Determine the [x, y] coordinate at the center of the cell enclosing the given text.  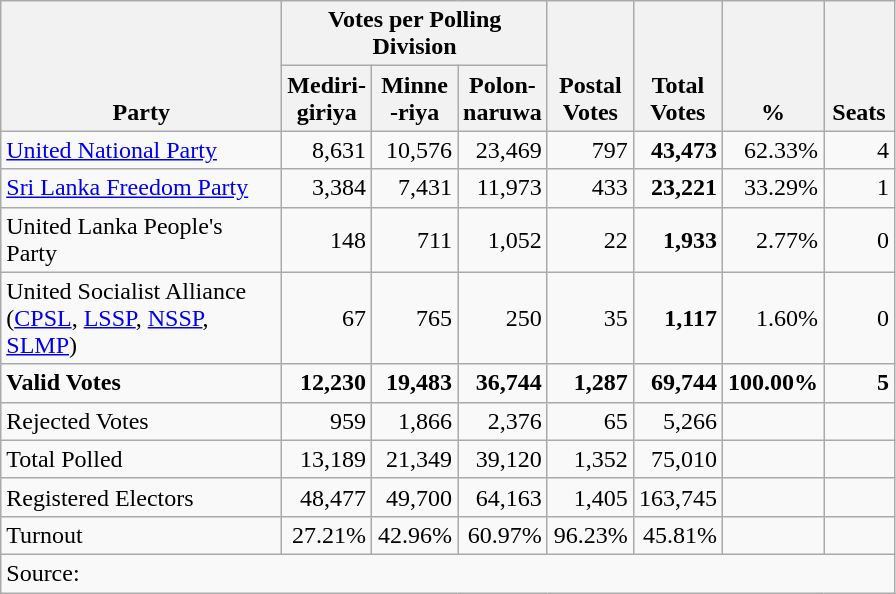
23,469 [503, 150]
1,933 [678, 240]
Total Polled [142, 459]
42.96% [415, 535]
2,376 [503, 421]
7,431 [415, 188]
1.60% [772, 318]
49,700 [415, 497]
959 [327, 421]
2.77% [772, 240]
62.33% [772, 150]
1,287 [590, 383]
13,189 [327, 459]
96.23% [590, 535]
3,384 [327, 188]
148 [327, 240]
Registered Electors [142, 497]
33.29% [772, 188]
PostalVotes [590, 66]
1,117 [678, 318]
Seats [860, 66]
1 [860, 188]
765 [415, 318]
United National Party [142, 150]
Source: [448, 573]
433 [590, 188]
4 [860, 150]
75,010 [678, 459]
65 [590, 421]
39,120 [503, 459]
711 [415, 240]
Valid Votes [142, 383]
250 [503, 318]
100.00% [772, 383]
Party [142, 66]
64,163 [503, 497]
67 [327, 318]
36,744 [503, 383]
5 [860, 383]
1,352 [590, 459]
Votes per Polling Division [415, 34]
8,631 [327, 150]
1,866 [415, 421]
Sri Lanka Freedom Party [142, 188]
22 [590, 240]
60.97% [503, 535]
Rejected Votes [142, 421]
69,744 [678, 383]
19,483 [415, 383]
43,473 [678, 150]
797 [590, 150]
11,973 [503, 188]
10,576 [415, 150]
48,477 [327, 497]
23,221 [678, 188]
Minne-riya [415, 98]
United Lanka People's Party [142, 240]
Turnout [142, 535]
United Socialist Alliance(CPSL, LSSP, NSSP, SLMP) [142, 318]
Total Votes [678, 66]
12,230 [327, 383]
1,405 [590, 497]
45.81% [678, 535]
35 [590, 318]
Polon-naruwa [503, 98]
Mediri-giriya [327, 98]
% [772, 66]
21,349 [415, 459]
1,052 [503, 240]
27.21% [327, 535]
5,266 [678, 421]
163,745 [678, 497]
